Locate the cell with the specified text and output its [x, y] center coordinate. 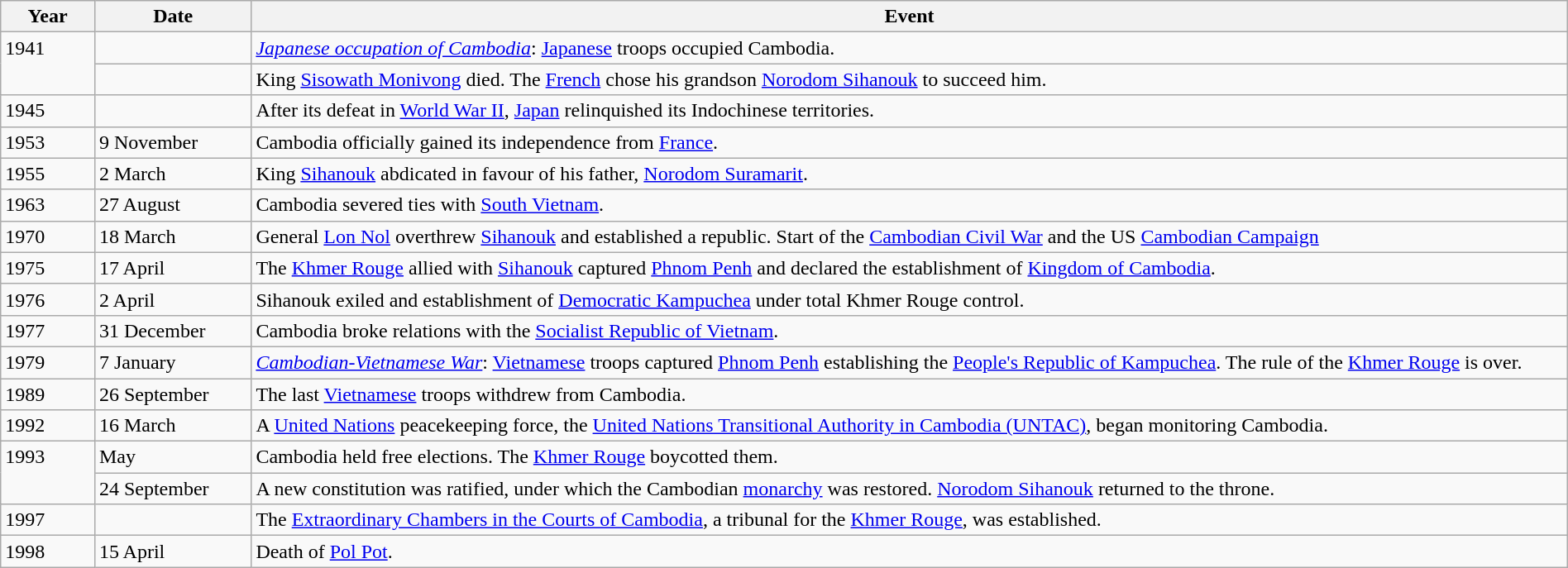
1989 [48, 394]
1953 [48, 142]
31 December [172, 331]
2 April [172, 299]
9 November [172, 142]
The Extraordinary Chambers in the Courts of Cambodia, a tribunal for the Khmer Rouge, was established. [910, 520]
24 September [172, 489]
King Sihanouk abdicated in favour of his father, Norodom Suramarit. [910, 174]
King Sisowath Monivong died. The French chose his grandson Norodom Sihanouk to succeed him. [910, 79]
16 March [172, 426]
15 April [172, 551]
1945 [48, 111]
A United Nations peacekeeping force, the United Nations Transitional Authority in Cambodia (UNTAC), began monitoring Cambodia. [910, 426]
1955 [48, 174]
1963 [48, 205]
Death of Pol Pot. [910, 551]
2 March [172, 174]
1977 [48, 331]
Cambodian-Vietnamese War: Vietnamese troops captured Phnom Penh establishing the People's Republic of Kampuchea. The rule of the Khmer Rouge is over. [910, 362]
Year [48, 17]
1997 [48, 520]
May [172, 457]
1976 [48, 299]
1975 [48, 268]
1992 [48, 426]
After its defeat in World War II, Japan relinquished its Indochinese territories. [910, 111]
26 September [172, 394]
Sihanouk exiled and establishment of Democratic Kampuchea under total Khmer Rouge control. [910, 299]
18 March [172, 236]
The last Vietnamese troops withdrew from Cambodia. [910, 394]
7 January [172, 362]
27 August [172, 205]
1998 [48, 551]
Event [910, 17]
General Lon Nol overthrew Sihanouk and established a republic. Start of the Cambodian Civil War and the US Cambodian Campaign [910, 236]
Date [172, 17]
Japanese occupation of Cambodia: Japanese troops occupied Cambodia. [910, 48]
Cambodia severed ties with South Vietnam. [910, 205]
17 April [172, 268]
1941 [48, 64]
1970 [48, 236]
1979 [48, 362]
Cambodia officially gained its independence from France. [910, 142]
A new constitution was ratified, under which the Cambodian monarchy was restored. Norodom Sihanouk returned to the throne. [910, 489]
Cambodia held free elections. The Khmer Rouge boycotted them. [910, 457]
Cambodia broke relations with the Socialist Republic of Vietnam. [910, 331]
The Khmer Rouge allied with Sihanouk captured Phnom Penh and declared the establishment of Kingdom of Cambodia. [910, 268]
1993 [48, 473]
